Return the [x, y] coordinate for the center point of the cell that contains the specified text.  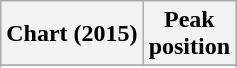
Chart (2015) [72, 34]
Peakposition [189, 34]
